Scan for the cell matching the given text and deliver its [X, Y] coordinate at center. 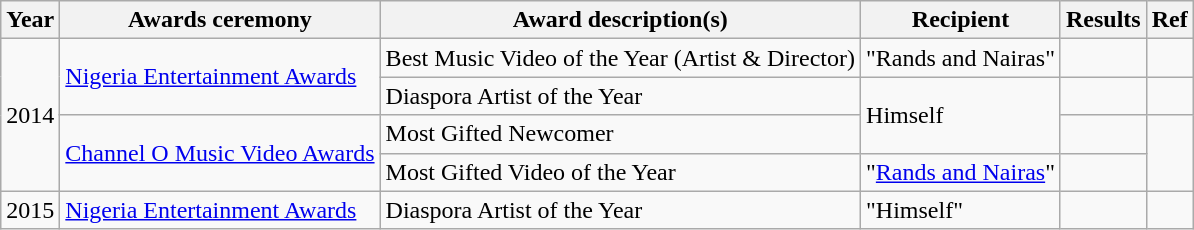
Best Music Video of the Year (Artist & Director) [620, 58]
Most Gifted Newcomer [620, 134]
Award description(s) [620, 20]
Awards ceremony [220, 20]
Himself [961, 115]
Year [30, 20]
Channel O Music Video Awards [220, 153]
Results [1103, 20]
Most Gifted Video of the Year [620, 172]
2014 [30, 115]
2015 [30, 210]
Ref [1170, 20]
Recipient [961, 20]
"Himself" [961, 210]
